Provide the [x, y] coordinate of the cell's center where the given text is located.  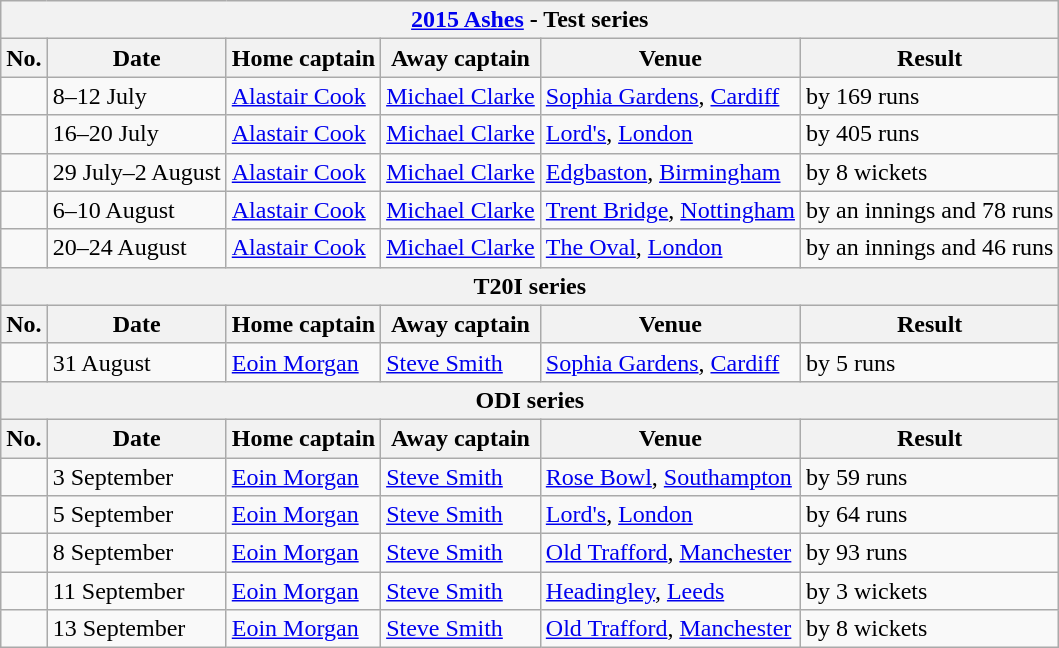
Headingley, Leeds [670, 591]
Edgbaston, Birmingham [670, 172]
by an innings and 78 runs [929, 210]
by 64 runs [929, 515]
ODI series [530, 400]
by 59 runs [929, 477]
3 September [136, 477]
by 93 runs [929, 553]
by 5 runs [929, 362]
by 405 runs [929, 134]
Rose Bowl, Southampton [670, 477]
T20I series [530, 286]
29 July–2 August [136, 172]
16–20 July [136, 134]
by an innings and 46 runs [929, 248]
by 3 wickets [929, 591]
31 August [136, 362]
8–12 July [136, 96]
8 September [136, 553]
6–10 August [136, 210]
2015 Ashes - Test series [530, 20]
Trent Bridge, Nottingham [670, 210]
The Oval, London [670, 248]
5 September [136, 515]
11 September [136, 591]
13 September [136, 629]
20–24 August [136, 248]
by 169 runs [929, 96]
